Search for the cell housing the specified text and yield its (x, y) center coordinate. 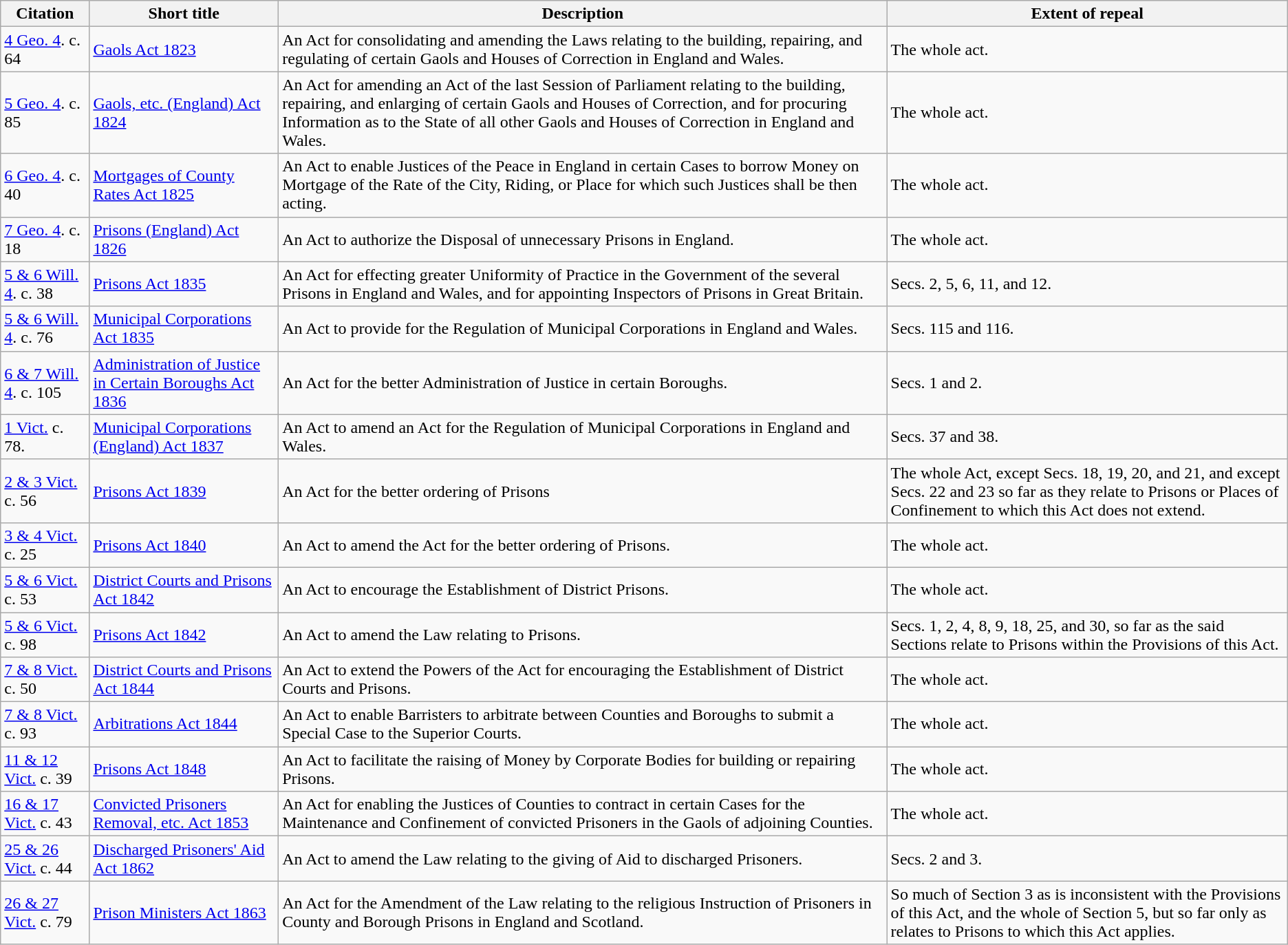
2 & 3 Vict. c. 56 (45, 491)
Secs. 115 and 116. (1087, 329)
5 & 6 Vict. c. 98 (45, 635)
An Act to amend the Law relating to Prisons. (583, 635)
Gaols Act 1823 (184, 50)
4 Geo. 4. c. 64 (45, 50)
6 Geo. 4. c. 40 (45, 185)
An Act to enable Barristers to arbitrate between Counties and Boroughs to submit a Special Case to the Superior Courts. (583, 724)
Convicted Prisoners Removal, etc. Act 1853 (184, 814)
An Act for the Amendment of the Law relating to the religious Instruction of Prisoners in County and Borough Prisons in England and Scotland. (583, 913)
District Courts and Prisons Act 1844 (184, 680)
Extent of repeal (1087, 14)
5 & 6 Will. 4. c. 76 (45, 329)
11 & 12 Vict. c. 39 (45, 769)
7 Geo. 4. c. 18 (45, 240)
An Act for the better Administration of Justice in certain Boroughs. (583, 383)
26 & 27 Vict. c. 79 (45, 913)
16 & 17 Vict. c. 43 (45, 814)
Secs. 2, 5, 6, 11, and 12. (1087, 284)
25 & 26 Vict. c. 44 (45, 859)
Mortgages of County Rates Act 1825 (184, 185)
Secs. 37 and 38. (1087, 436)
Administration of Justice in Certain Boroughs Act 1836 (184, 383)
District Courts and Prisons Act 1842 (184, 589)
5 Geo. 4. c. 85 (45, 113)
Secs. 1, 2, 4, 8, 9, 18, 25, and 30, so far as the said Sections relate to Prisons within the Provisions of this Act. (1087, 635)
An Act to extend the Powers of the Act for encouraging the Establishment of District Courts and Prisons. (583, 680)
An Act to amend the Law relating to the giving of Aid to discharged Prisoners. (583, 859)
Prisons Act 1848 (184, 769)
An Act to authorize the Disposal of unnecessary Prisons in England. (583, 240)
Secs. 2 and 3. (1087, 859)
Secs. 1 and 2. (1087, 383)
An Act to amend an Act for the Regulation of Municipal Corporations in England and Wales. (583, 436)
3 & 4 Vict. c. 25 (45, 545)
Municipal Corporations Act 1835 (184, 329)
Prisons Act 1839 (184, 491)
Prison Ministers Act 1863 (184, 913)
Prisons Act 1842 (184, 635)
An Act for the better ordering of Prisons (583, 491)
7 & 8 Vict. c. 50 (45, 680)
An Act to encourage the Establishment of District Prisons. (583, 589)
1 Vict. c. 78. (45, 436)
Short title (184, 14)
5 & 6 Will. 4. c. 38 (45, 284)
Gaols, etc. (England) Act 1824 (184, 113)
5 & 6 Vict. c. 53 (45, 589)
7 & 8 Vict. c. 93 (45, 724)
Citation (45, 14)
Discharged Prisoners' Aid Act 1862 (184, 859)
Arbitrations Act 1844 (184, 724)
Prisons Act 1840 (184, 545)
Description (583, 14)
Prisons (England) Act 1826 (184, 240)
Municipal Corporations (England) Act 1837 (184, 436)
6 & 7 Will. 4. c. 105 (45, 383)
Prisons Act 1835 (184, 284)
An Act to amend the Act for the better ordering of Prisons. (583, 545)
An Act to facilitate the raising of Money by Corporate Bodies for building or repairing Prisons. (583, 769)
An Act to provide for the Regulation of Municipal Corporations in England and Wales. (583, 329)
